Pinpoint the cell where the given text exists, returning its (X, Y) midpoint coordinate. 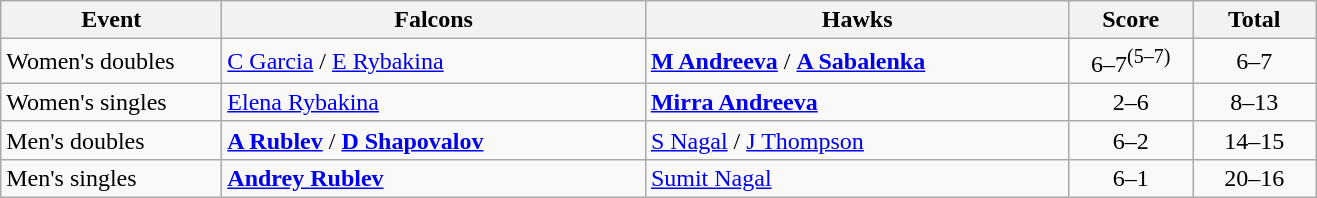
6–2 (1131, 140)
S Nagal / J Thompson (857, 140)
6–7 (1254, 62)
6–1 (1131, 178)
6–7(5–7) (1131, 62)
Men's doubles (112, 140)
Hawks (857, 20)
Elena Rybakina (434, 102)
A Rublev / D Shapovalov (434, 140)
Men's singles (112, 178)
Total (1254, 20)
2–6 (1131, 102)
Andrey Rublev (434, 178)
14–15 (1254, 140)
Falcons (434, 20)
Women's doubles (112, 62)
Score (1131, 20)
M Andreeva / A Sabalenka (857, 62)
Event (112, 20)
C Garcia / E Rybakina (434, 62)
8–13 (1254, 102)
Women's singles (112, 102)
Sumit Nagal (857, 178)
Mirra Andreeva (857, 102)
20–16 (1254, 178)
